Detect which cell encompasses the target text, then output its [X, Y] center coordinate. 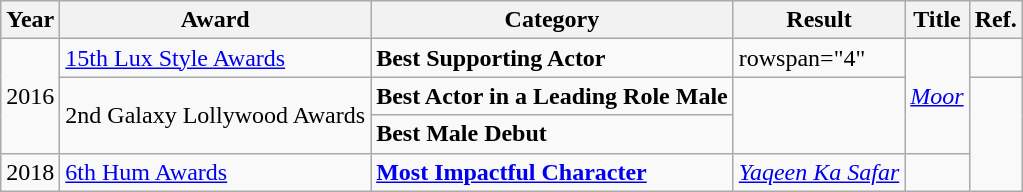
Yaqeen Ka Safar [819, 172]
Year [30, 20]
Award [216, 20]
Ref. [996, 20]
6th Hum Awards [216, 172]
Best Supporting Actor [552, 58]
Best Actor in a Leading Role Male [552, 96]
Result [819, 20]
15th Lux Style Awards [216, 58]
Best Male Debut [552, 134]
2018 [30, 172]
2nd Galaxy Lollywood Awards [216, 115]
Most Impactful Character [552, 172]
rowspan="4" [819, 58]
Moor [937, 96]
Category [552, 20]
Title [937, 20]
2016 [30, 96]
